Output the (x, y) coordinate of the center of the cell containing the given text.  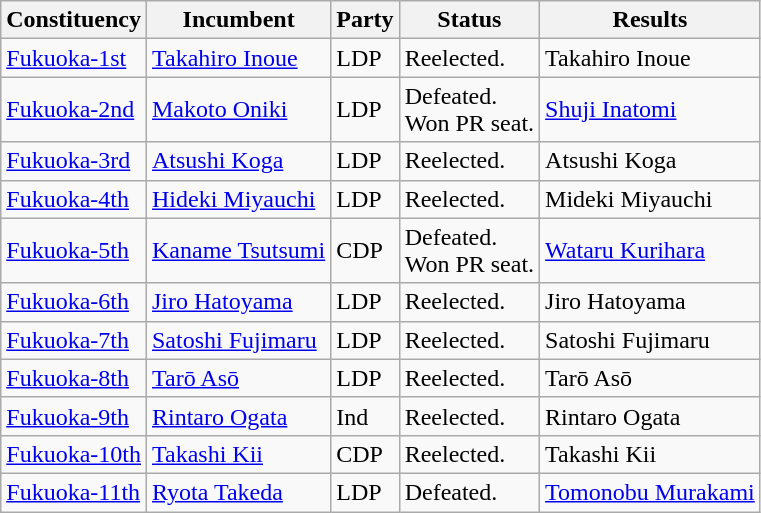
Party (365, 20)
Results (650, 20)
Fukuoka-6th (74, 302)
Mideki Miyauchi (650, 199)
Fukuoka-10th (74, 454)
Wataru Kurihara (650, 250)
Fukuoka-3rd (74, 161)
Fukuoka-1st (74, 58)
Fukuoka-2nd (74, 110)
Ind (365, 416)
Fukuoka-4th (74, 199)
Tomonobu Murakami (650, 492)
Defeated. (469, 492)
Fukuoka-9th (74, 416)
Status (469, 20)
Fukuoka-11th (74, 492)
Fukuoka-5th (74, 250)
Makoto Oniki (238, 110)
Ryota Takeda (238, 492)
Kaname Tsutsumi (238, 250)
Incumbent (238, 20)
Hideki Miyauchi (238, 199)
Fukuoka-8th (74, 378)
Shuji Inatomi (650, 110)
Constituency (74, 20)
Fukuoka-7th (74, 340)
